Detect which cell encompasses the target text, then output its (X, Y) center coordinate. 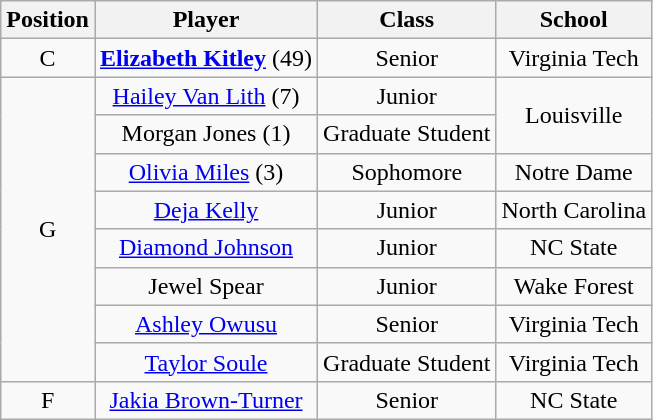
Position (48, 20)
Taylor Soule (206, 362)
Class (407, 20)
Hailey Van Lith (7) (206, 96)
Notre Dame (574, 172)
Sophomore (407, 172)
Olivia Miles (3) (206, 172)
Elizabeth Kitley (49) (206, 58)
Jakia Brown-Turner (206, 400)
Wake Forest (574, 286)
North Carolina (574, 210)
C (48, 58)
School (574, 20)
Deja Kelly (206, 210)
Diamond Johnson (206, 248)
Jewel Spear (206, 286)
Louisville (574, 115)
G (48, 229)
Morgan Jones (1) (206, 134)
F (48, 400)
Ashley Owusu (206, 324)
Player (206, 20)
